Pinpoint the cell where the given text exists, returning its (x, y) midpoint coordinate. 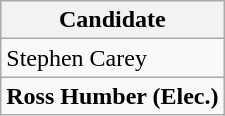
Stephen Carey (112, 58)
Candidate (112, 20)
Ross Humber (Elec.) (112, 96)
